From the cell containing the given text, extract its center point as [X, Y] coordinate. 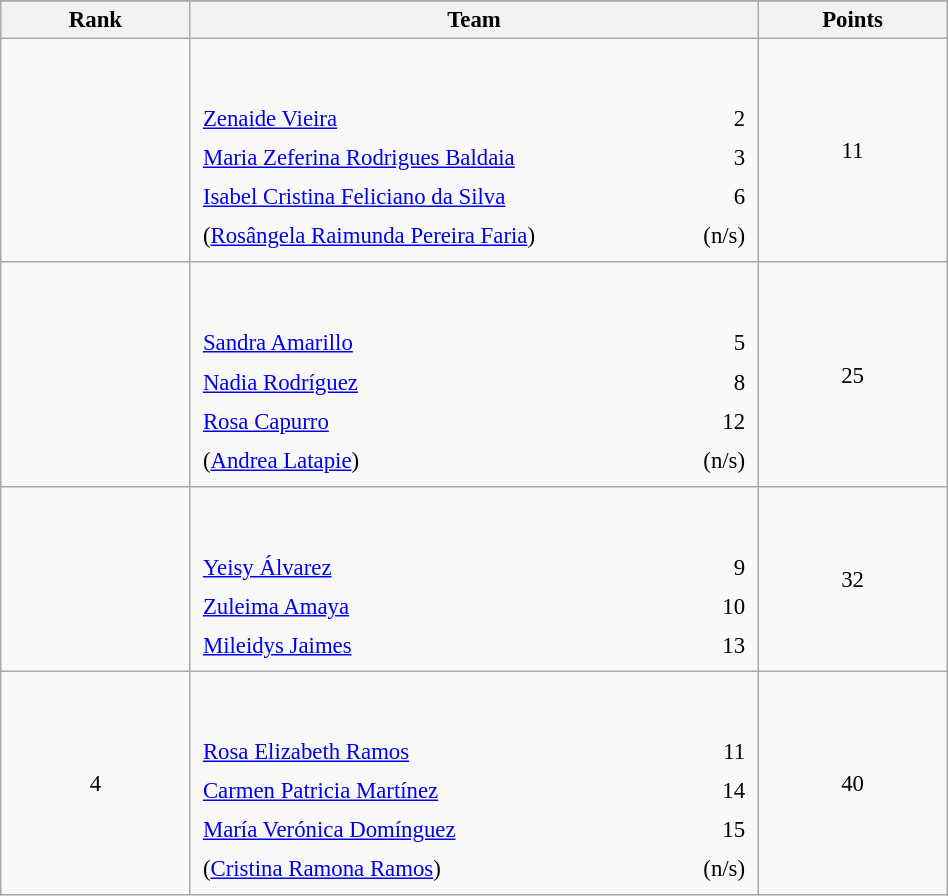
5 [686, 343]
15 [704, 830]
2 [714, 119]
Isabel Cristina Feliciano da Silva [436, 197]
Zuleima Amaya [426, 606]
Points [852, 20]
Sandra Amarillo 5 Nadia Rodríguez 8 Rosa Capurro 12 (Andrea Latapie) (n/s) [474, 374]
Mileidys Jaimes [426, 645]
(Andrea Latapie) [408, 460]
Zenaide Vieira [436, 119]
Team [474, 20]
(Rosângela Raimunda Pereira Faria) [436, 236]
12 [686, 421]
Sandra Amarillo [408, 343]
Yeisy Álvarez 9 Zuleima Amaya 10 Mileidys Jaimes 13 [474, 578]
Carmen Patricia Martínez [428, 791]
Rosa Capurro [408, 421]
32 [852, 578]
Nadia Rodríguez [408, 382]
Rosa Elizabeth Ramos [428, 752]
10 [703, 606]
Maria Zeferina Rodrigues Baldaia [436, 158]
Yeisy Álvarez [426, 567]
Rank [96, 20]
Rosa Elizabeth Ramos 11 Carmen Patricia Martínez 14 María Verónica Domínguez 15 (Cristina Ramona Ramos) (n/s) [474, 783]
25 [852, 374]
4 [96, 783]
(Cristina Ramona Ramos) [428, 869]
14 [704, 791]
13 [703, 645]
40 [852, 783]
9 [703, 567]
6 [714, 197]
3 [714, 158]
Zenaide Vieira 2 Maria Zeferina Rodrigues Baldaia 3 Isabel Cristina Feliciano da Silva 6 (Rosângela Raimunda Pereira Faria) (n/s) [474, 151]
8 [686, 382]
María Verónica Domínguez [428, 830]
